Extract the (X, Y) coordinate from the center of the cell holding the provided text.  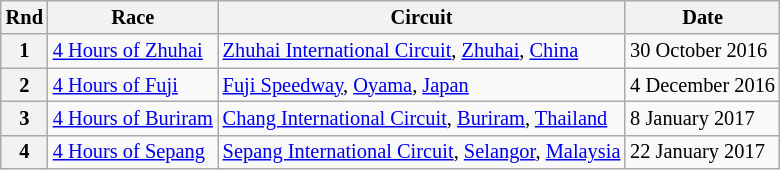
22 January 2017 (702, 152)
Date (702, 17)
Zhuhai International Circuit, Zhuhai, China (422, 51)
3 (24, 118)
2 (24, 85)
Chang International Circuit, Buriram, Thailand (422, 118)
4 Hours of Sepang (133, 152)
Sepang International Circuit, Selangor, Malaysia (422, 152)
4 Hours of Buriram (133, 118)
4 Hours of Fuji (133, 85)
4 December 2016 (702, 85)
30 October 2016 (702, 51)
Rnd (24, 17)
4 Hours of Zhuhai (133, 51)
Fuji Speedway, Oyama, Japan (422, 85)
4 (24, 152)
Circuit (422, 17)
1 (24, 51)
Race (133, 17)
8 January 2017 (702, 118)
